Find where the given text appears and provide that cell's center as [x, y] coordinate. 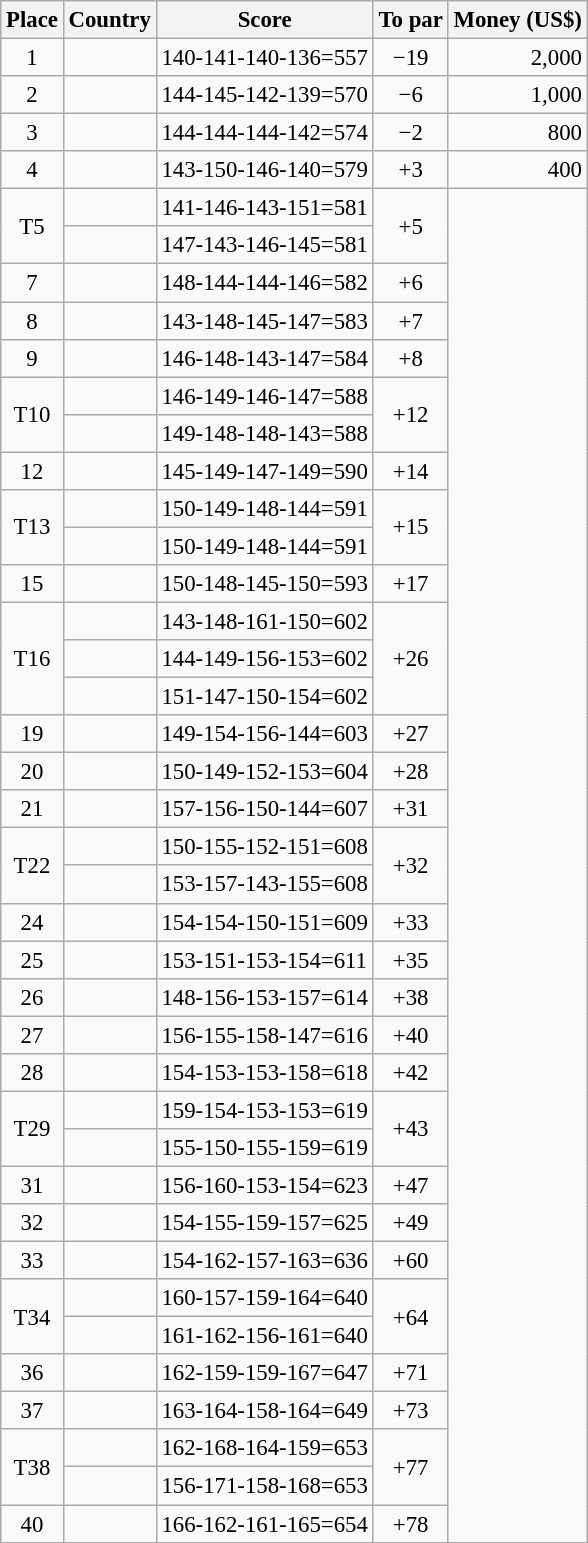
144-144-144-142=574 [264, 133]
−6 [410, 95]
+47 [410, 1185]
+64 [410, 1316]
2 [32, 95]
Country [110, 20]
154-155-159-157=625 [264, 1223]
148-156-153-157=614 [264, 997]
+49 [410, 1223]
+60 [410, 1261]
150-155-152-151=608 [264, 847]
166-162-161-165=654 [264, 1524]
+8 [410, 358]
+26 [410, 658]
163-164-158-164=649 [264, 1411]
+38 [410, 997]
4 [32, 170]
+71 [410, 1373]
+12 [410, 414]
+78 [410, 1524]
154-153-153-158=618 [264, 1073]
154-162-157-163=636 [264, 1261]
+3 [410, 170]
T10 [32, 414]
+31 [410, 809]
+40 [410, 1035]
28 [32, 1073]
9 [32, 358]
145-149-147-149=590 [264, 471]
15 [32, 584]
T34 [32, 1316]
Money (US$) [518, 20]
31 [32, 1185]
+77 [410, 1468]
149-148-148-143=588 [264, 433]
143-150-146-140=579 [264, 170]
+43 [410, 1128]
156-155-158-147=616 [264, 1035]
−2 [410, 133]
T13 [32, 528]
148-144-144-146=582 [264, 283]
146-149-146-147=588 [264, 396]
To par [410, 20]
160-157-159-164=640 [264, 1298]
3 [32, 133]
143-148-145-147=583 [264, 321]
800 [518, 133]
162-168-164-159=653 [264, 1449]
40 [32, 1524]
156-160-153-154=623 [264, 1185]
27 [32, 1035]
+6 [410, 283]
159-154-153-153=619 [264, 1110]
+28 [410, 772]
+33 [410, 922]
146-148-143-147=584 [264, 358]
143-148-161-150=602 [264, 621]
151-147-150-154=602 [264, 697]
144-149-156-153=602 [264, 659]
400 [518, 170]
+42 [410, 1073]
+14 [410, 471]
33 [32, 1261]
+35 [410, 960]
8 [32, 321]
25 [32, 960]
+15 [410, 528]
153-151-153-154=611 [264, 960]
150-149-152-153=604 [264, 772]
154-154-150-151=609 [264, 922]
T38 [32, 1468]
149-154-156-144=603 [264, 734]
141-146-143-151=581 [264, 208]
156-171-158-168=653 [264, 1486]
12 [32, 471]
+73 [410, 1411]
+17 [410, 584]
150-148-145-150=593 [264, 584]
147-143-146-145=581 [264, 245]
155-150-155-159=619 [264, 1148]
1 [32, 58]
21 [32, 809]
Place [32, 20]
T16 [32, 658]
Score [264, 20]
161-162-156-161=640 [264, 1336]
24 [32, 922]
140-141-140-136=557 [264, 58]
−19 [410, 58]
T5 [32, 226]
37 [32, 1411]
2,000 [518, 58]
19 [32, 734]
T22 [32, 866]
153-157-143-155=608 [264, 885]
162-159-159-167=647 [264, 1373]
20 [32, 772]
+32 [410, 866]
144-145-142-139=570 [264, 95]
+7 [410, 321]
1,000 [518, 95]
32 [32, 1223]
T29 [32, 1128]
+5 [410, 226]
157-156-150-144=607 [264, 809]
7 [32, 283]
36 [32, 1373]
+27 [410, 734]
26 [32, 997]
